Scan for the cell matching the given text and deliver its [X, Y] coordinate at center. 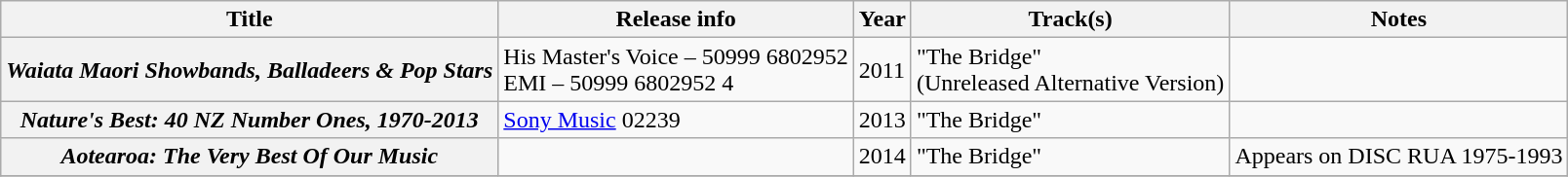
Title [250, 19]
2014 [882, 157]
2013 [882, 120]
Waiata Maori Showbands, Balladeers & Pop Stars [250, 70]
His Master's Voice – 50999 6802952EMI – 50999 6802952 4 [676, 70]
Year [882, 19]
"The Bridge"(Unreleased Alternative Version) [1071, 70]
2011 [882, 70]
Release info [676, 19]
Track(s) [1071, 19]
Sony Music 02239 [676, 120]
Nature's Best: 40 NZ Number Ones, 1970-2013 [250, 120]
Aotearoa: The Very Best Of Our Music [250, 157]
Notes [1398, 19]
Appears on DISC RUA 1975-1993 [1398, 157]
